Pinpoint the cell where the given text exists, returning its (x, y) midpoint coordinate. 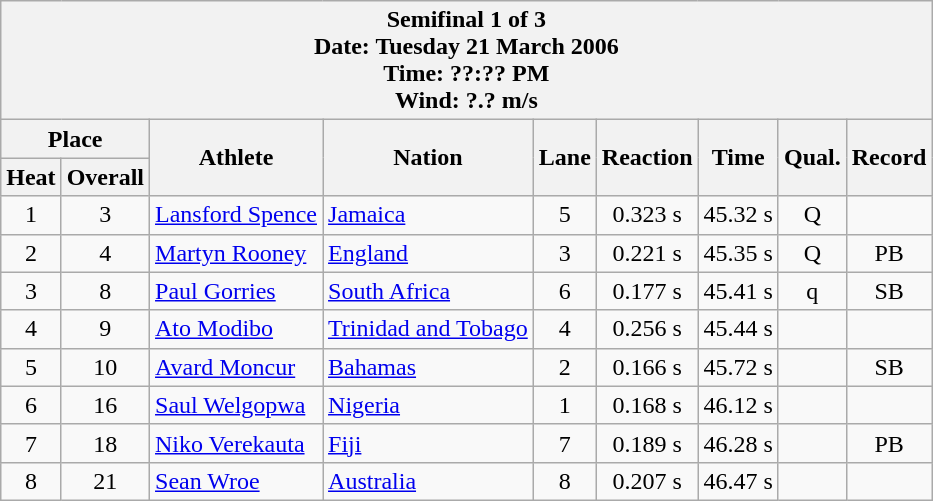
Bahamas (428, 367)
Heat (31, 177)
0.177 s (647, 291)
Avard Moncur (236, 367)
Athlete (236, 158)
Nigeria (428, 405)
0.323 s (647, 215)
Reaction (647, 158)
9 (105, 329)
Paul Gorries (236, 291)
0.221 s (647, 253)
Overall (105, 177)
10 (105, 367)
Nation (428, 158)
Semifinal 1 of 3 Date: Tuesday 21 March 2006 Time: ??:?? PM Wind: ?.? m/s (466, 60)
45.72 s (738, 367)
Lansford Spence (236, 215)
Sean Wroe (236, 481)
46.28 s (738, 443)
Saul Welgopwa (236, 405)
Australia (428, 481)
0.189 s (647, 443)
Qual. (812, 158)
Niko Verekauta (236, 443)
Fiji (428, 443)
Ato Modibo (236, 329)
46.47 s (738, 481)
South Africa (428, 291)
45.32 s (738, 215)
Place (76, 139)
21 (105, 481)
45.41 s (738, 291)
Trinidad and Tobago (428, 329)
46.12 s (738, 405)
45.44 s (738, 329)
16 (105, 405)
0.207 s (647, 481)
18 (105, 443)
Lane (564, 158)
0.168 s (647, 405)
q (812, 291)
0.256 s (647, 329)
Martyn Rooney (236, 253)
England (428, 253)
Jamaica (428, 215)
45.35 s (738, 253)
Time (738, 158)
0.166 s (647, 367)
Record (889, 158)
